Detect which cell encompasses the target text, then output its [x, y] center coordinate. 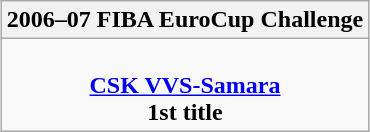
2006–07 FIBA EuroCup Challenge [184, 20]
CSK VVS-Samara 1st title [184, 85]
